Return the (x, y) coordinate for the center point of the cell that contains the specified text.  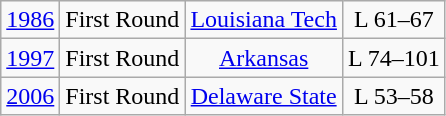
Delaware State (264, 96)
2006 (30, 96)
1997 (30, 58)
1986 (30, 20)
L 61–67 (394, 20)
L 53–58 (394, 96)
Arkansas (264, 58)
L 74–101 (394, 58)
Louisiana Tech (264, 20)
